Capture the cell that displays the provided text and extract its [X, Y] central coordinate. 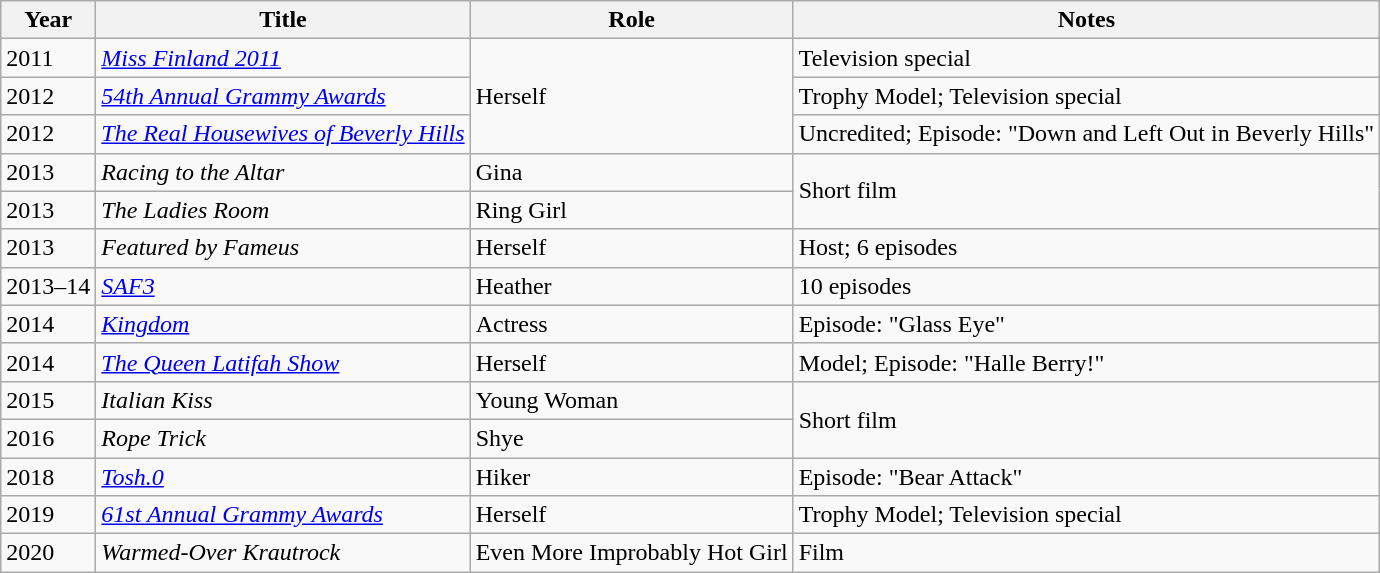
Tosh.0 [283, 477]
2018 [48, 477]
Model; Episode: "Halle Berry!" [1086, 362]
2019 [48, 515]
Racing to the Altar [283, 172]
2013–14 [48, 286]
Heather [632, 286]
61st Annual Grammy Awards [283, 515]
Episode: "Bear Attack" [1086, 477]
The Queen Latifah Show [283, 362]
2011 [48, 58]
Title [283, 20]
2020 [48, 553]
Television special [1086, 58]
Young Woman [632, 400]
Shye [632, 438]
Warmed-Over Krautrock [283, 553]
Uncredited; Episode: "Down and Left Out in Beverly Hills" [1086, 134]
10 episodes [1086, 286]
The Real Housewives of Beverly Hills [283, 134]
Notes [1086, 20]
Role [632, 20]
Film [1086, 553]
Rope Trick [283, 438]
Host; 6 episodes [1086, 248]
Hiker [632, 477]
2016 [48, 438]
Kingdom [283, 324]
54th Annual Grammy Awards [283, 96]
2015 [48, 400]
Gina [632, 172]
Episode: "Glass Eye" [1086, 324]
Italian Kiss [283, 400]
Miss Finland 2011 [283, 58]
Ring Girl [632, 210]
Actress [632, 324]
The Ladies Room [283, 210]
Even More Improbably Hot Girl [632, 553]
SAF3 [283, 286]
Year [48, 20]
Featured by Fameus [283, 248]
